For the text-containing cell, return its midpoint in (x, y) coordinate format. 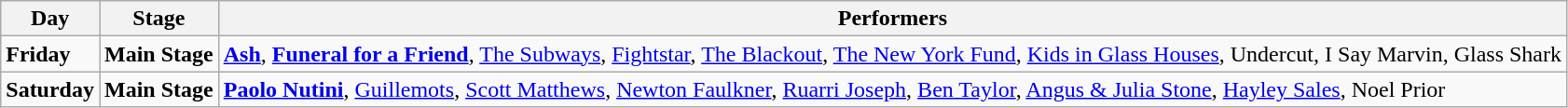
Ash, Funeral for a Friend, The Subways, Fightstar, The Blackout, The New York Fund, Kids in Glass Houses, Undercut, I Say Marvin, Glass Shark (892, 54)
Saturday (50, 89)
Stage (158, 19)
Friday (50, 54)
Day (50, 19)
Paolo Nutini, Guillemots, Scott Matthews, Newton Faulkner, Ruarri Joseph, Ben Taylor, Angus & Julia Stone, Hayley Sales, Noel Prior (892, 89)
Performers (892, 19)
